Provide the (x, y) coordinate of the cell's center where the given text is located.  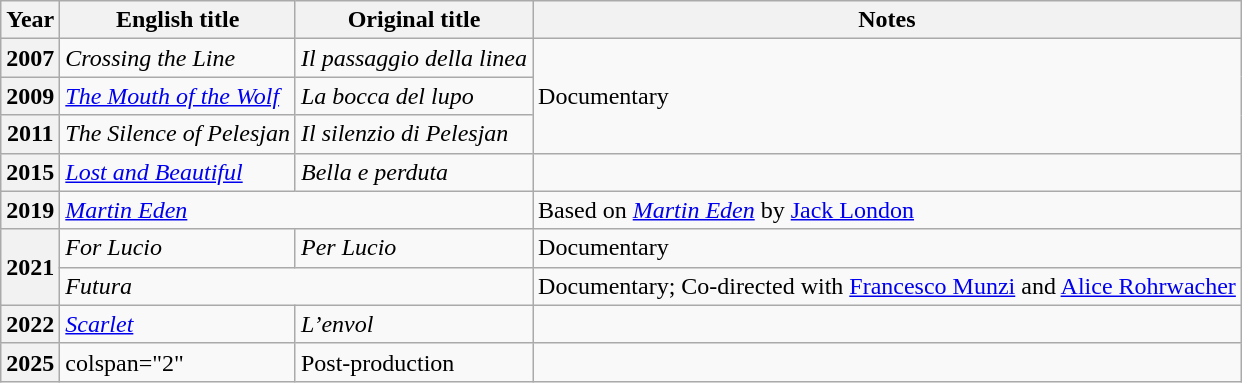
L’envol (414, 324)
Il passaggio della linea (414, 58)
2011 (30, 134)
Il silenzio di Pelesjan (414, 134)
Original title (414, 20)
Scarlet (178, 324)
The Silence of Pelesjan (178, 134)
La bocca del lupo (414, 96)
English title (178, 20)
2022 (30, 324)
Futura (296, 286)
Per Lucio (414, 248)
Year (30, 20)
2021 (30, 267)
2019 (30, 210)
Lost and Beautiful (178, 172)
2015 (30, 172)
2025 (30, 362)
Martin Eden (296, 210)
2009 (30, 96)
colspan="2" (178, 362)
Crossing the Line (178, 58)
Documentary; Co-directed with Francesco Munzi and Alice Rohrwacher (888, 286)
Bella e perduta (414, 172)
The Mouth of the Wolf (178, 96)
Post-production (414, 362)
For Lucio (178, 248)
Notes (888, 20)
Based on Martin Eden by Jack London (888, 210)
2007 (30, 58)
